Provide the (X, Y) coordinate of the cell's center where the given text is located.  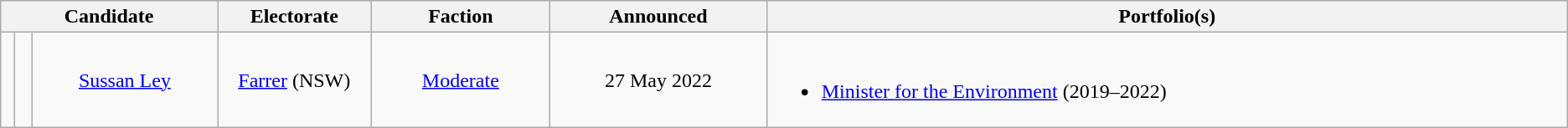
Faction (461, 17)
27 May 2022 (658, 80)
Farrer (NSW) (295, 80)
Moderate (461, 80)
Minister for the Environment (2019–2022) (1167, 80)
Electorate (295, 17)
Announced (658, 17)
Sussan Ley (124, 80)
Portfolio(s) (1167, 17)
Candidate (109, 17)
